Locate the cell with the specified text and output its [X, Y] center coordinate. 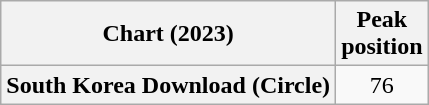
South Korea Download (Circle) [168, 85]
76 [382, 85]
Chart (2023) [168, 34]
Peakposition [382, 34]
